Search for the cell housing the specified text and yield its (X, Y) center coordinate. 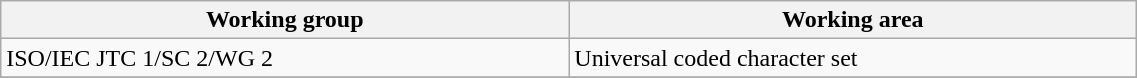
Universal coded character set (853, 58)
Working area (853, 20)
Working group (285, 20)
ISO/IEC JTC 1/SC 2/WG 2 (285, 58)
